Scan for the cell matching the given text and deliver its [X, Y] coordinate at center. 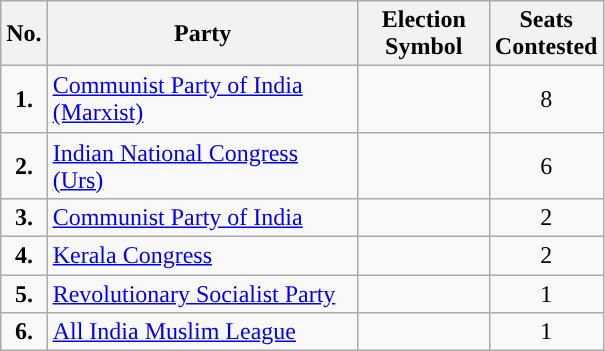
Seats Contested [546, 34]
8 [546, 100]
No. [24, 34]
6 [546, 166]
6. [24, 332]
Election Symbol [424, 34]
All India Muslim League [202, 332]
4. [24, 255]
Indian National Congress (Urs) [202, 166]
Party [202, 34]
1. [24, 100]
Communist Party of India [202, 217]
Revolutionary Socialist Party [202, 293]
3. [24, 217]
5. [24, 293]
Communist Party of India (Marxist) [202, 100]
Kerala Congress [202, 255]
2. [24, 166]
